Pinpoint the cell where the given text exists, returning its [x, y] midpoint coordinate. 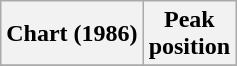
Peakposition [189, 34]
Chart (1986) [72, 34]
